Extract the [X, Y] coordinate from the center of the cell holding the provided text.  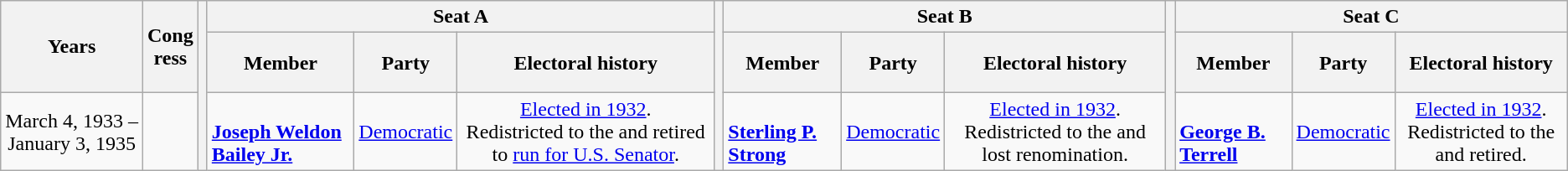
Elected in 1932.Redistricted to the and retired to run for U.S. Senator. [586, 132]
Joseph Weldon Bailey Jr. [281, 132]
Seat B [945, 17]
George B. Terrell [1233, 132]
March 4, 1933 –January 3, 1935 [72, 132]
Sterling P. Strong [782, 132]
Elected in 1932.Redistricted to the and lost renomination. [1055, 132]
Congress [170, 47]
Elected in 1932.Redistricted to the and retired. [1481, 132]
Seat A [461, 17]
Years [72, 47]
Seat C [1372, 17]
